Capture the cell that displays the provided text and extract its (x, y) central coordinate. 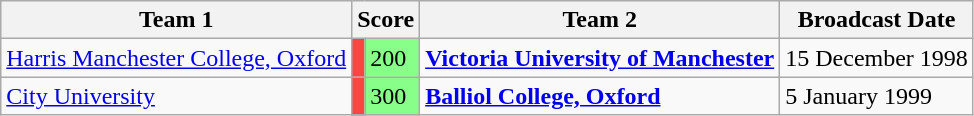
Team 2 (600, 20)
Score (386, 20)
Broadcast Date (877, 20)
Balliol College, Oxford (600, 96)
300 (392, 96)
City University (176, 96)
Victoria University of Manchester (600, 58)
Harris Manchester College, Oxford (176, 58)
200 (392, 58)
15 December 1998 (877, 58)
Team 1 (176, 20)
5 January 1999 (877, 96)
